Identify which cell holds the provided text, then report its [x, y] central coordinate. 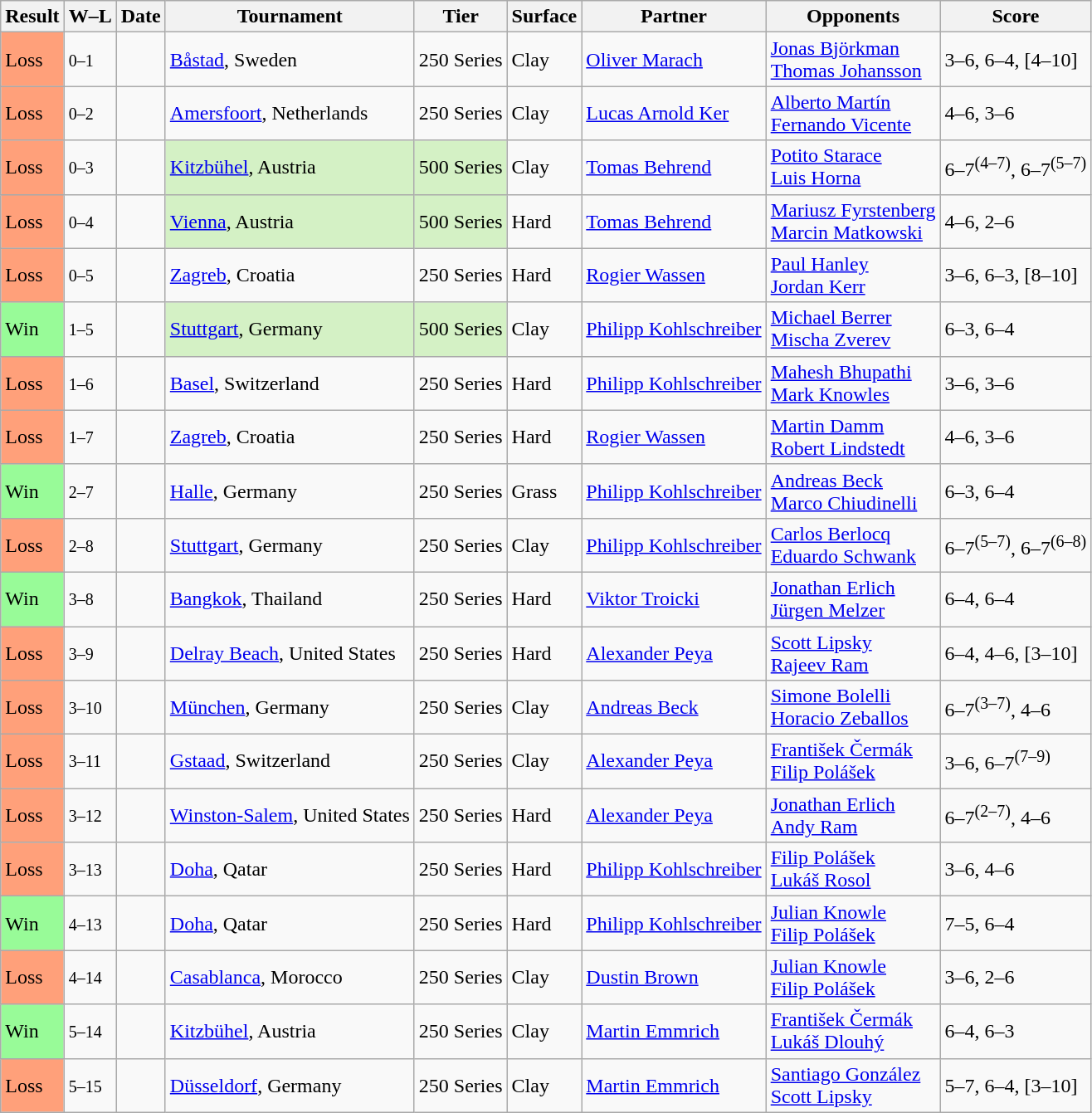
6–4, 6–4 [1016, 599]
3–8 [90, 599]
Oliver Marach [674, 60]
3–6, 3–6 [1016, 383]
6–7(5–7), 6–7(6–8) [1016, 544]
0–4 [90, 221]
6–7(2–7), 4–6 [1016, 815]
3–11 [90, 762]
Mariusz Fyrstenberg Marcin Matkowski [853, 221]
František Čermák Lukáš Dlouhý [853, 1031]
Dustin Brown [674, 978]
Opponents [853, 17]
Düsseldorf, Germany [290, 1086]
1–5 [90, 329]
Martin Damm Robert Lindstedt [853, 437]
3–6, 2–6 [1016, 978]
Carlos Berlocq Eduardo Schwank [853, 544]
6–7(3–7), 4–6 [1016, 707]
Tier [461, 17]
3–6, 6–3, [8–10] [1016, 276]
Score [1016, 17]
5–14 [90, 1031]
Grass [544, 491]
3–9 [90, 652]
Potito Starace Luis Horna [853, 168]
0–3 [90, 168]
3–6, 6–7(7–9) [1016, 762]
Båstad, Sweden [290, 60]
Surface [544, 17]
František Čermák Filip Polášek [853, 762]
Mahesh Bhupathi Mark Knowles [853, 383]
0–2 [90, 113]
Michael Berrer Mischa Zverev [853, 329]
3–6, 6–4, [4–10] [1016, 60]
Simone Bolelli Horacio Zeballos [853, 707]
1–7 [90, 437]
Paul Hanley Jordan Kerr [853, 276]
Santiago González Scott Lipsky [853, 1086]
6–4, 6–3 [1016, 1031]
Filip Polášek Lukáš Rosol [853, 870]
1–6 [90, 383]
7–5, 6–4 [1016, 923]
4–13 [90, 923]
6–7(4–7), 6–7(5–7) [1016, 168]
3–6, 4–6 [1016, 870]
Viktor Troicki [674, 599]
2–7 [90, 491]
Date [141, 17]
3–10 [90, 707]
Alberto Martín Fernando Vicente [853, 113]
Partner [674, 17]
0–1 [90, 60]
Jonathan Erlich Jürgen Melzer [853, 599]
Tournament [290, 17]
W–L [90, 17]
Gstaad, Switzerland [290, 762]
Result [32, 17]
4–6, 2–6 [1016, 221]
Andreas Beck Marco Chiudinelli [853, 491]
Vienna, Austria [290, 221]
5–15 [90, 1086]
Basel, Switzerland [290, 383]
Halle, Germany [290, 491]
Jonathan Erlich Andy Ram [853, 815]
Lucas Arnold Ker [674, 113]
0–5 [90, 276]
5–7, 6–4, [3–10] [1016, 1086]
Amersfoort, Netherlands [290, 113]
Jonas Björkman Thomas Johansson [853, 60]
4–14 [90, 978]
Winston-Salem, United States [290, 815]
Delray Beach, United States [290, 652]
3–12 [90, 815]
Casablanca, Morocco [290, 978]
Scott Lipsky Rajeev Ram [853, 652]
Andreas Beck [674, 707]
Bangkok, Thailand [290, 599]
3–13 [90, 870]
6–4, 4–6, [3–10] [1016, 652]
München, Germany [290, 707]
2–8 [90, 544]
